Scan for the cell matching the given text and deliver its [x, y] coordinate at center. 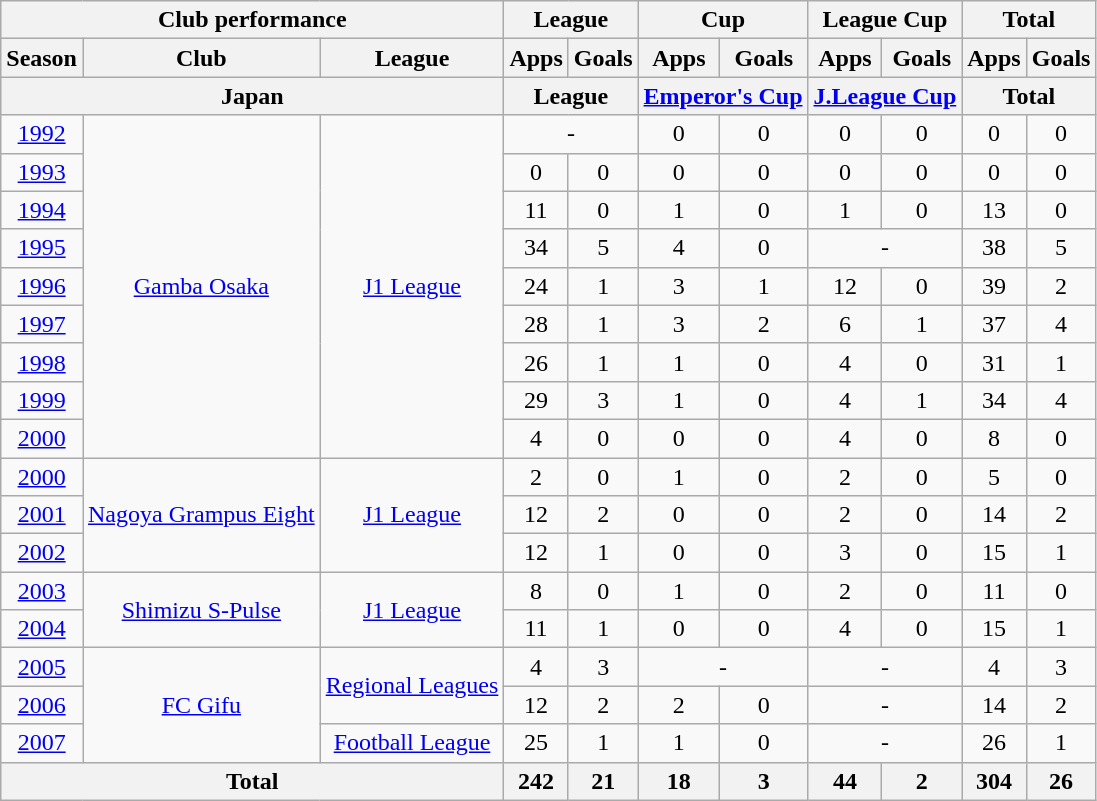
Nagoya Grampus Eight [201, 515]
1994 [42, 210]
2004 [42, 629]
21 [603, 781]
29 [536, 400]
1993 [42, 172]
Gamba Osaka [201, 286]
Club performance [252, 20]
2002 [42, 553]
League Cup [885, 20]
2003 [42, 591]
38 [994, 248]
Football League [412, 743]
37 [994, 324]
18 [679, 781]
242 [536, 781]
J.League Cup [885, 96]
Regional Leagues [412, 686]
2006 [42, 705]
25 [536, 743]
2001 [42, 515]
1996 [42, 286]
Cup [723, 20]
304 [994, 781]
6 [845, 324]
Emperor's Cup [723, 96]
1992 [42, 134]
Japan [252, 96]
1995 [42, 248]
44 [845, 781]
39 [994, 286]
1999 [42, 400]
24 [536, 286]
FC Gifu [201, 705]
31 [994, 362]
1998 [42, 362]
13 [994, 210]
1997 [42, 324]
Season [42, 58]
2005 [42, 667]
28 [536, 324]
Club [201, 58]
Shimizu S-Pulse [201, 610]
2007 [42, 743]
